For the text-containing cell, return its midpoint in [X, Y] coordinate format. 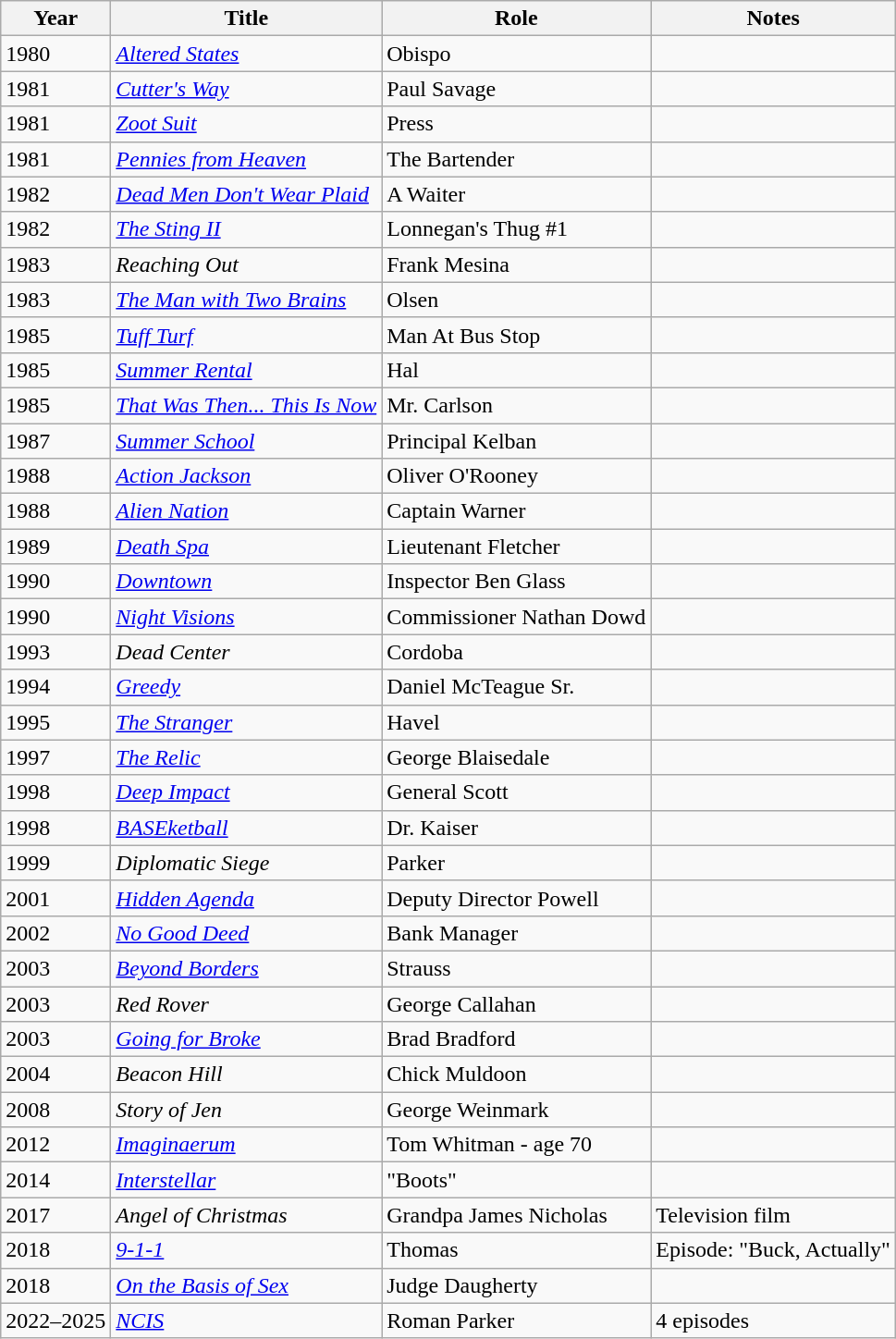
1994 [55, 687]
Obispo [516, 54]
The Man with Two Brains [246, 300]
Hal [516, 370]
Olsen [516, 300]
Captain Warner [516, 511]
2004 [55, 1075]
Strauss [516, 968]
The Sting II [246, 229]
1987 [55, 441]
Daniel McTeague Sr. [516, 687]
Summer School [246, 441]
Going for Broke [246, 1039]
Reaching Out [246, 264]
Roman Parker [516, 1321]
Imaginaerum [246, 1145]
Diplomatic Siege [246, 863]
Thomas [516, 1250]
NCIS [246, 1321]
1980 [55, 54]
BASEketball [246, 828]
Press [516, 124]
Summer Rental [246, 370]
Zoot Suit [246, 124]
George Blaisedale [516, 757]
That Was Then... This Is Now [246, 405]
A Waiter [516, 194]
Year [55, 18]
Tom Whitman - age 70 [516, 1145]
2017 [55, 1215]
Episode: "Buck, Actually" [773, 1250]
Grandpa James Nicholas [516, 1215]
Lonnegan's Thug #1 [516, 229]
Title [246, 18]
The Relic [246, 757]
Inspector Ben Glass [516, 582]
Beyond Borders [246, 968]
2008 [55, 1110]
Dr. Kaiser [516, 828]
George Callahan [516, 1003]
1993 [55, 652]
Judge Daugherty [516, 1285]
2014 [55, 1180]
"Boots" [516, 1180]
Alien Nation [246, 511]
Tuff Turf [246, 335]
Story of Jen [246, 1110]
Brad Bradford [516, 1039]
Mr. Carlson [516, 405]
Chick Muldoon [516, 1075]
Cordoba [516, 652]
Notes [773, 18]
Oliver O'Rooney [516, 476]
Altered States [246, 54]
9-1-1 [246, 1250]
Deep Impact [246, 792]
2012 [55, 1145]
1995 [55, 722]
Dead Center [246, 652]
1989 [55, 547]
Lieutenant Fletcher [516, 547]
2022–2025 [55, 1321]
Paul Savage [516, 89]
Pennies from Heaven [246, 159]
Principal Kelban [516, 441]
General Scott [516, 792]
No Good Deed [246, 933]
Frank Mesina [516, 264]
Deputy Director Powell [516, 898]
Dead Men Don't Wear Plaid [246, 194]
1999 [55, 863]
2001 [55, 898]
Angel of Christmas [246, 1215]
Cutter's Way [246, 89]
Downtown [246, 582]
Action Jackson [246, 476]
On the Basis of Sex [246, 1285]
Role [516, 18]
Hidden Agenda [246, 898]
Commissioner Nathan Dowd [516, 617]
Red Rover [246, 1003]
Man At Bus Stop [516, 335]
Death Spa [246, 547]
The Stranger [246, 722]
Interstellar [246, 1180]
Havel [516, 722]
Beacon Hill [246, 1075]
The Bartender [516, 159]
George Weinmark [516, 1110]
1997 [55, 757]
Bank Manager [516, 933]
Greedy [246, 687]
Television film [773, 1215]
4 episodes [773, 1321]
Night Visions [246, 617]
Parker [516, 863]
2002 [55, 933]
